Detect which cell encompasses the target text, then output its [x, y] center coordinate. 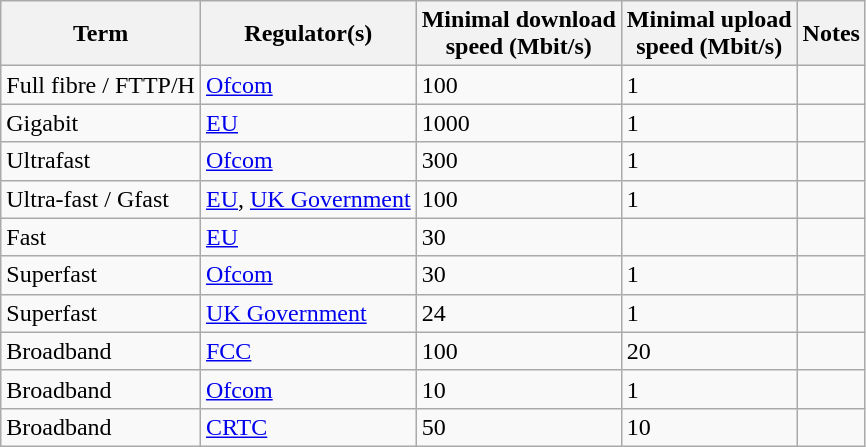
20 [709, 351]
Ultrafast [101, 161]
Minimal upload speed (Mbit/s) [709, 34]
FCC [308, 351]
50 [518, 427]
300 [518, 161]
EU, UK Government [308, 199]
1000 [518, 123]
Ultra-fast / Gfast [101, 199]
Term [101, 34]
Fast [101, 237]
Full fibre / FTTP/H [101, 85]
UK Government [308, 313]
24 [518, 313]
Gigabit [101, 123]
Regulator(s) [308, 34]
CRTC [308, 427]
Notes [831, 34]
Minimal download speed (Mbit/s) [518, 34]
